Search for the cell housing the specified text and yield its [X, Y] center coordinate. 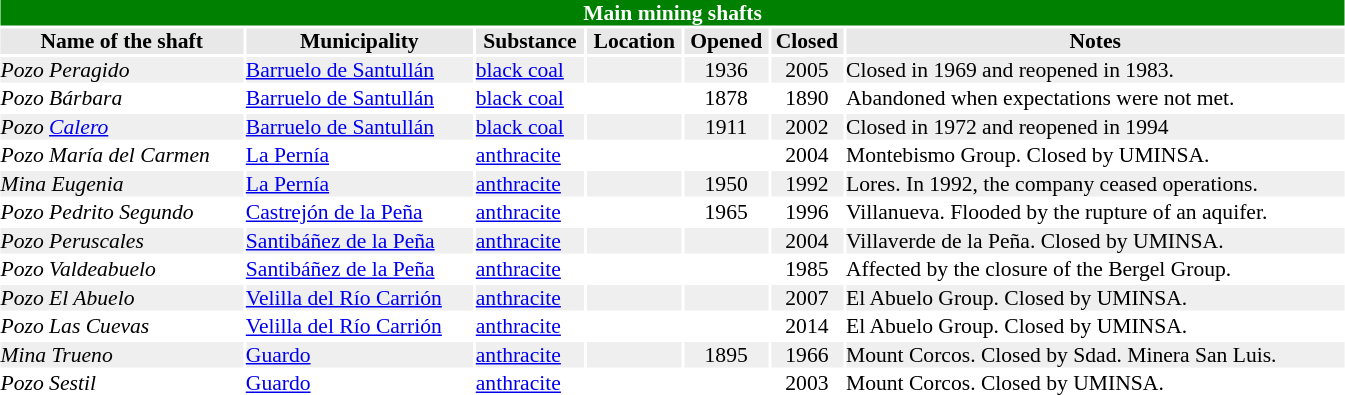
Pozo Bárbara [121, 99]
1895 [726, 355]
Pozo Valdeabuelo [121, 269]
2007 [807, 298]
Abandoned when expectations were not met. [1095, 99]
Substance [530, 41]
1936 [726, 70]
Notes [1095, 41]
1950 [726, 184]
Montebismo Group. Closed by UMINSA. [1095, 155]
2005 [807, 70]
Pozo Calero [121, 127]
1965 [726, 213]
1890 [807, 99]
Pozo El Abuelo [121, 298]
Mount Corcos. Closed by Sdad. Minera San Luis. [1095, 355]
Municipality [360, 41]
Main mining shafts [672, 13]
Closed [807, 41]
1878 [726, 99]
Pozo Peragido [121, 70]
1996 [807, 213]
Mina Trueno [121, 355]
Name of the shaft [121, 41]
2002 [807, 127]
Closed in 1969 and reopened in 1983. [1095, 70]
Mina Eugenia [121, 184]
Opened [726, 41]
Guardo [360, 355]
Pozo Las Cuevas [121, 327]
1911 [726, 127]
1966 [807, 355]
Affected by the closure of the Bergel Group. [1095, 269]
Location [634, 41]
Villaverde de la Peña. Closed by UMINSA. [1095, 241]
1992 [807, 184]
1985 [807, 269]
Closed in 1972 and reopened in 1994 [1095, 127]
Castrejón de la Peña [360, 213]
Pozo Peruscales [121, 241]
2014 [807, 327]
Villanueva. Flooded by the rupture of an aquifer. [1095, 213]
Pozo María del Carmen [121, 155]
Lores. In 1992, the company ceased operations. [1095, 184]
Pozo Pedrito Segundo [121, 213]
